Determine the [X, Y] coordinate at the center of the cell enclosing the given text.  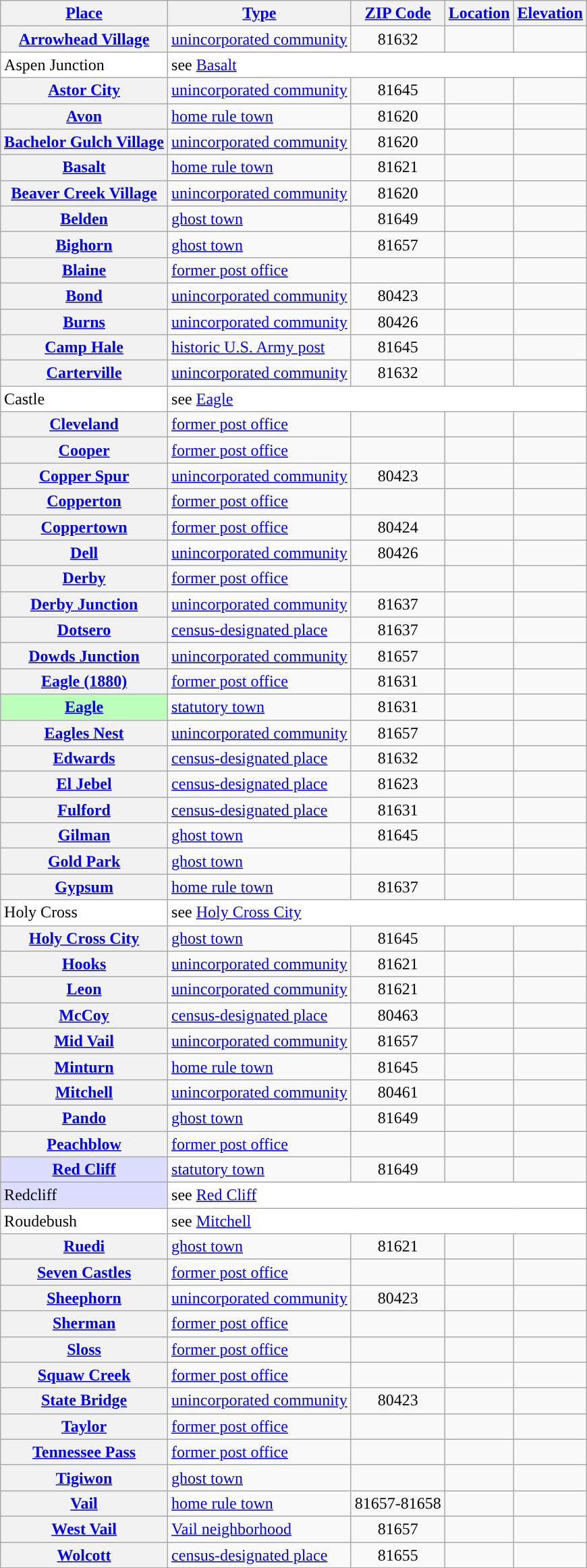
Taylor [84, 1426]
Derby [84, 578]
Sheephorn [84, 1298]
see Holy Cross City [378, 913]
see Mitchell [378, 1221]
Belden [84, 219]
Holy Cross [84, 913]
Bighorn [84, 244]
see Basalt [378, 65]
Eagle (1880) [84, 681]
Carterville [84, 373]
Mid Vail [84, 1041]
Cooper [84, 450]
Edwards [84, 759]
Vail neighborhood [260, 1529]
Vail [84, 1503]
Hooks [84, 964]
Gilman [84, 836]
Sherman [84, 1324]
Redcliff [84, 1195]
Burns [84, 322]
Place [84, 13]
Gypsum [84, 887]
Blaine [84, 270]
see Eagle [378, 399]
Sloss [84, 1349]
80461 [398, 1092]
Camp Hale [84, 348]
West Vail [84, 1529]
81657-81658 [398, 1503]
Coppertown [84, 527]
Arrowhead Village [84, 39]
historic U.S. Army post [260, 348]
Peachblow [84, 1144]
Eagles Nest [84, 732]
Bachelor Gulch Village [84, 142]
Roudebush [84, 1221]
Elevation [550, 13]
Minturn [84, 1066]
81655 [398, 1555]
Tennessee Pass [84, 1452]
Copper Spur [84, 476]
Tigiwon [84, 1478]
Dotsero [84, 630]
80463 [398, 1015]
Leon [84, 990]
El Jebel [84, 784]
Red Cliff [84, 1170]
Location [479, 13]
Gold Park [84, 861]
ZIP Code [398, 13]
Castle [84, 399]
McCoy [84, 1015]
Dell [84, 553]
Ruedi [84, 1247]
Copperton [84, 502]
Pando [84, 1118]
Fulford [84, 810]
Avon [84, 116]
Wolcott [84, 1555]
State Bridge [84, 1401]
Cleveland [84, 425]
Seven Castles [84, 1272]
Type [260, 13]
Dowds Junction [84, 655]
Derby Junction [84, 604]
Aspen Junction [84, 65]
Eagle [84, 707]
80424 [398, 527]
see Red Cliff [378, 1195]
Squaw Creek [84, 1375]
Holy Cross City [84, 938]
Basalt [84, 167]
Mitchell [84, 1092]
81623 [398, 784]
Bond [84, 296]
Astor City [84, 90]
Beaver Creek Village [84, 193]
